Locate the cell with the specified text and output its (x, y) center coordinate. 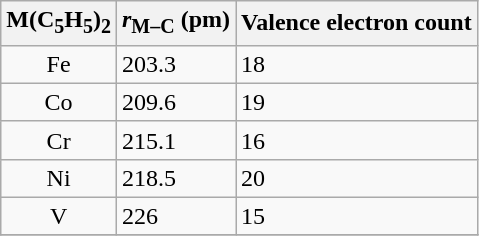
19 (357, 102)
V (59, 216)
Ni (59, 178)
16 (357, 140)
M(C5H5)2 (59, 23)
Cr (59, 140)
Valence electron count (357, 23)
Co (59, 102)
20 (357, 178)
226 (176, 216)
rM–C (pm) (176, 23)
215.1 (176, 140)
218.5 (176, 178)
18 (357, 64)
Fe (59, 64)
209.6 (176, 102)
15 (357, 216)
203.3 (176, 64)
